Detect which cell encompasses the target text, then output its (x, y) center coordinate. 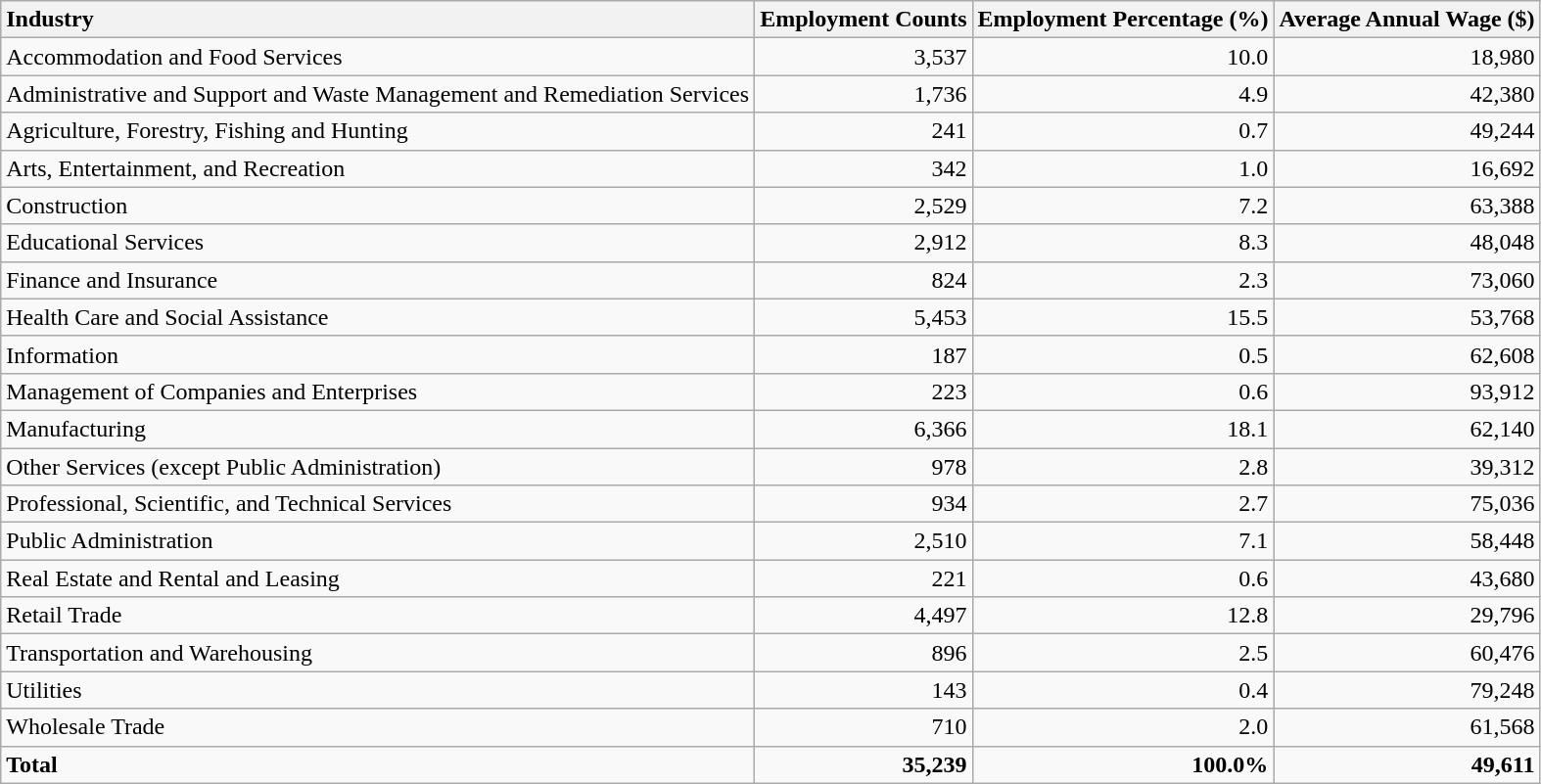
2.7 (1123, 504)
29,796 (1407, 616)
61,568 (1407, 727)
Public Administration (378, 541)
39,312 (1407, 467)
42,380 (1407, 94)
2.0 (1123, 727)
Industry (378, 20)
7.1 (1123, 541)
2,912 (864, 243)
48,048 (1407, 243)
100.0% (1123, 764)
Manufacturing (378, 429)
Health Care and Social Assistance (378, 317)
824 (864, 280)
Transportation and Warehousing (378, 653)
4.9 (1123, 94)
63,388 (1407, 206)
Employment Counts (864, 20)
Wholesale Trade (378, 727)
Employment Percentage (%) (1123, 20)
187 (864, 354)
Finance and Insurance (378, 280)
Educational Services (378, 243)
Retail Trade (378, 616)
Management of Companies and Enterprises (378, 392)
0.5 (1123, 354)
221 (864, 578)
342 (864, 168)
93,912 (1407, 392)
16,692 (1407, 168)
53,768 (1407, 317)
2,529 (864, 206)
58,448 (1407, 541)
7.2 (1123, 206)
10.0 (1123, 57)
1.0 (1123, 168)
223 (864, 392)
75,036 (1407, 504)
Total (378, 764)
73,060 (1407, 280)
Average Annual Wage ($) (1407, 20)
2.8 (1123, 467)
896 (864, 653)
0.4 (1123, 690)
49,244 (1407, 131)
Accommodation and Food Services (378, 57)
978 (864, 467)
Professional, Scientific, and Technical Services (378, 504)
Construction (378, 206)
35,239 (864, 764)
49,611 (1407, 764)
Arts, Entertainment, and Recreation (378, 168)
3,537 (864, 57)
4,497 (864, 616)
79,248 (1407, 690)
62,140 (1407, 429)
241 (864, 131)
0.7 (1123, 131)
2.3 (1123, 280)
62,608 (1407, 354)
143 (864, 690)
18,980 (1407, 57)
5,453 (864, 317)
12.8 (1123, 616)
934 (864, 504)
1,736 (864, 94)
Administrative and Support and Waste Management and Remediation Services (378, 94)
Agriculture, Forestry, Fishing and Hunting (378, 131)
Other Services (except Public Administration) (378, 467)
43,680 (1407, 578)
2,510 (864, 541)
2.5 (1123, 653)
710 (864, 727)
6,366 (864, 429)
Information (378, 354)
15.5 (1123, 317)
Real Estate and Rental and Leasing (378, 578)
Utilities (378, 690)
60,476 (1407, 653)
8.3 (1123, 243)
18.1 (1123, 429)
